Extract the [X, Y] coordinate from the center of the cell holding the provided text.  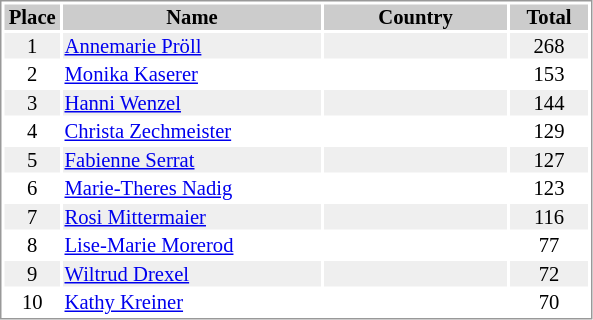
8 [32, 245]
2 [32, 75]
10 [32, 303]
3 [32, 103]
Place [32, 17]
116 [549, 217]
4 [32, 131]
Name [192, 17]
Christa Zechmeister [192, 131]
144 [549, 103]
Rosi Mittermaier [192, 217]
72 [549, 274]
127 [549, 160]
Kathy Kreiner [192, 303]
9 [32, 274]
5 [32, 160]
70 [549, 303]
77 [549, 245]
Wiltrud Drexel [192, 274]
Hanni Wenzel [192, 103]
123 [549, 189]
129 [549, 131]
Annemarie Pröll [192, 46]
Marie-Theres Nadig [192, 189]
Country [416, 17]
7 [32, 217]
153 [549, 75]
Lise-Marie Morerod [192, 245]
Monika Kaserer [192, 75]
268 [549, 46]
6 [32, 189]
Fabienne Serrat [192, 160]
Total [549, 17]
1 [32, 46]
